Provide the [x, y] coordinate of the cell's center where the given text is located.  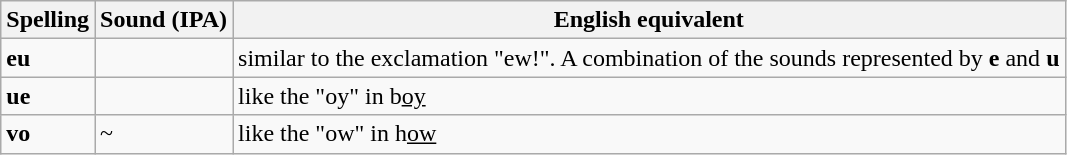
Sound (IPA) [164, 20]
like the "oy" in boy [649, 96]
ue [48, 96]
English equivalent [649, 20]
Spelling [48, 20]
like the "ow" in how [649, 134]
~ [164, 134]
vo [48, 134]
eu [48, 58]
similar to the exclamation "ew!". A combination of the sounds represented by e and u [649, 58]
